Pinpoint the cell where the given text exists, returning its [X, Y] midpoint coordinate. 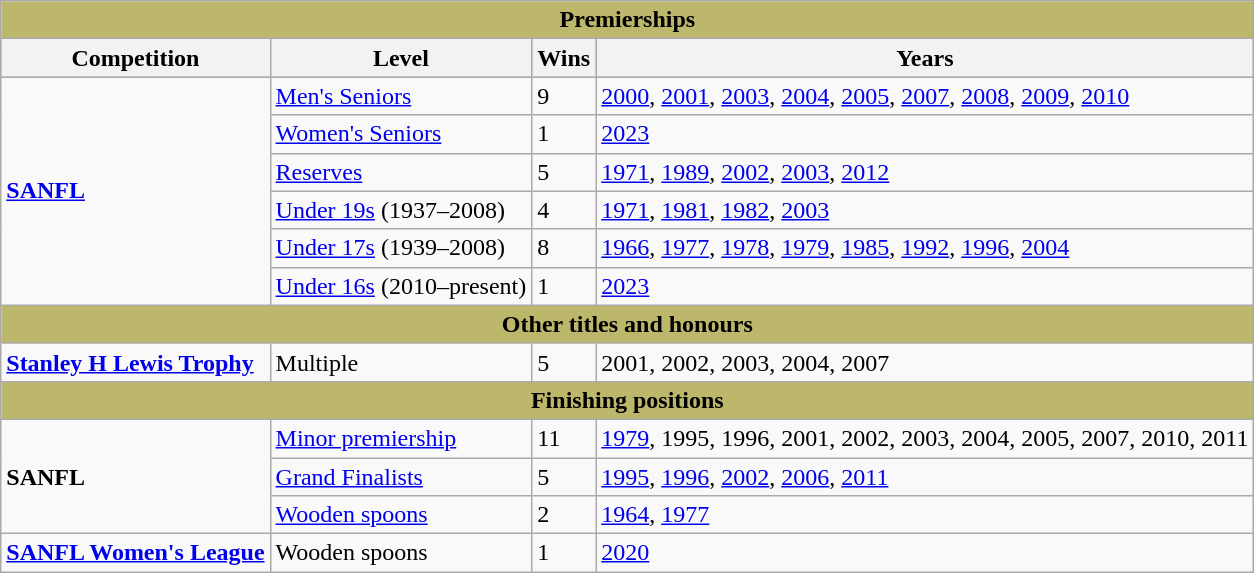
4 [564, 210]
Men's Seniors [401, 96]
Other titles and honours [628, 324]
Stanley H Lewis Trophy [136, 362]
1995, 1996, 2002, 2006, 2011 [925, 477]
Competition [136, 58]
1964, 1977 [925, 515]
SANFL Women's League [136, 553]
2 [564, 515]
Minor premiership [401, 438]
Wins [564, 58]
Years [925, 58]
2020 [925, 553]
Grand Finalists [401, 477]
1979, 1995, 1996, 2001, 2002, 2003, 2004, 2005, 2007, 2010, 2011 [925, 438]
Under 19s (1937–2008) [401, 210]
2000, 2001, 2003, 2004, 2005, 2007, 2008, 2009, 2010 [925, 96]
Reserves [401, 172]
Finishing positions [628, 400]
Premierships [628, 20]
Under 16s (2010–present) [401, 286]
2001, 2002, 2003, 2004, 2007 [925, 362]
9 [564, 96]
Women's Seniors [401, 134]
1971, 1989, 2002, 2003, 2012 [925, 172]
8 [564, 248]
Multiple [401, 362]
Level [401, 58]
Under 17s (1939–2008) [401, 248]
11 [564, 438]
1966, 1977, 1978, 1979, 1985, 1992, 1996, 2004 [925, 248]
1971, 1981, 1982, 2003 [925, 210]
